Detect which cell encompasses the target text, then output its [X, Y] center coordinate. 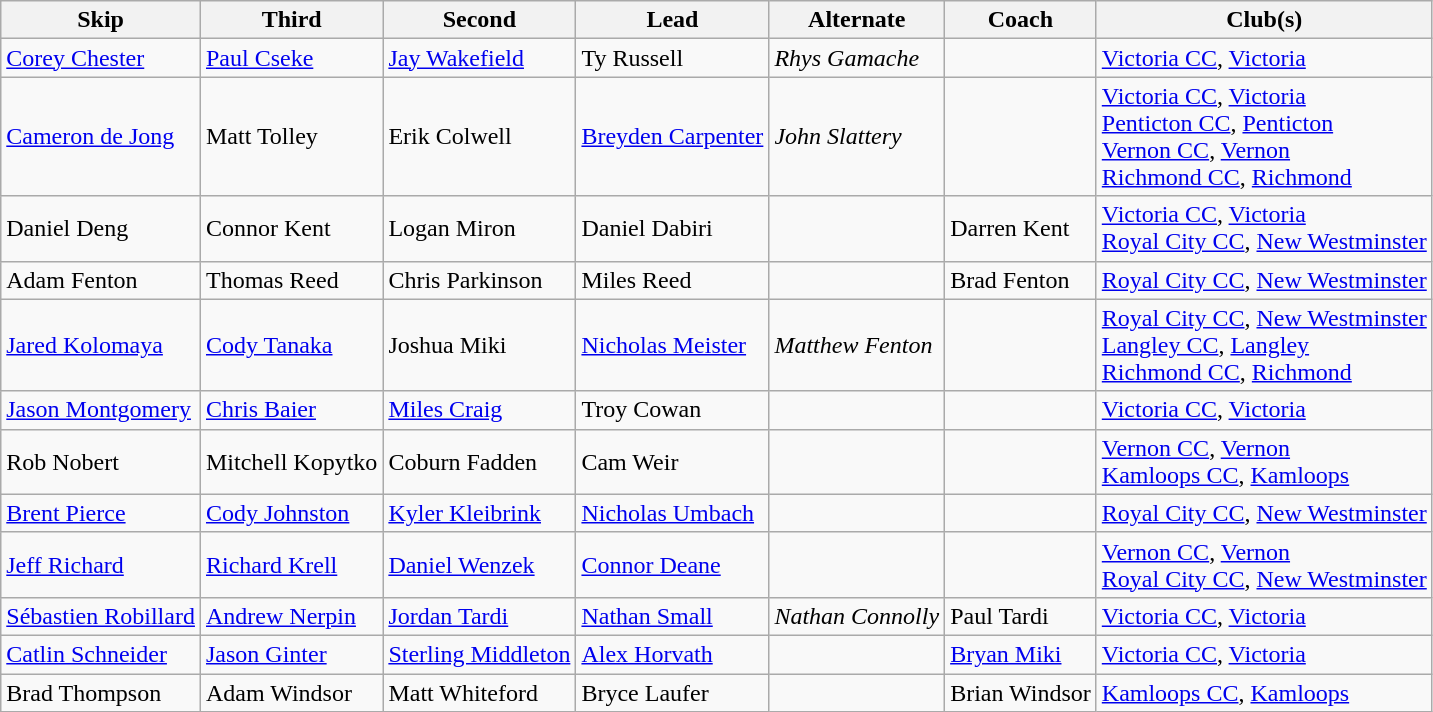
Breyden Carpenter [672, 136]
Connor Deane [672, 564]
Connor Kent [291, 228]
Brad Fenton [1021, 280]
Alternate [857, 20]
Kamloops CC, Kamloops [1264, 693]
Cody Tanaka [291, 345]
Brian Windsor [1021, 693]
Coach [1021, 20]
Lead [672, 20]
Adam Windsor [291, 693]
Jason Ginter [291, 654]
Jay Wakefield [480, 58]
Adam Fenton [101, 280]
Jason Montgomery [101, 410]
Bryce Laufer [672, 693]
Miles Craig [480, 410]
Cody Johnston [291, 513]
Joshua Miki [480, 345]
Erik Colwell [480, 136]
Cameron de Jong [101, 136]
Chris Parkinson [480, 280]
Matt Whiteford [480, 693]
John Slattery [857, 136]
Club(s) [1264, 20]
Rhys Gamache [857, 58]
Victoria CC, Victoria Royal City CC, New Westminster [1264, 228]
Coburn Fadden [480, 462]
Rob Nobert [101, 462]
Royal City CC, New Westminster Langley CC, Langley Richmond CC, Richmond [1264, 345]
Alex Horvath [672, 654]
Nathan Connolly [857, 616]
Daniel Deng [101, 228]
Miles Reed [672, 280]
Daniel Dabiri [672, 228]
Kyler Kleibrink [480, 513]
Cam Weir [672, 462]
Matt Tolley [291, 136]
Paul Tardi [1021, 616]
Corey Chester [101, 58]
Chris Baier [291, 410]
Second [480, 20]
Darren Kent [1021, 228]
Sébastien Robillard [101, 616]
Paul Cseke [291, 58]
Jordan Tardi [480, 616]
Brad Thompson [101, 693]
Thomas Reed [291, 280]
Third [291, 20]
Nicholas Meister [672, 345]
Daniel Wenzek [480, 564]
Victoria CC, Victoria Penticton CC, Penticton Vernon CC, Vernon Richmond CC, Richmond [1264, 136]
Bryan Miki [1021, 654]
Troy Cowan [672, 410]
Richard Krell [291, 564]
Skip [101, 20]
Vernon CC, VernonRoyal City CC, New Westminster [1264, 564]
Catlin Schneider [101, 654]
Matthew Fenton [857, 345]
Ty Russell [672, 58]
Jared Kolomaya [101, 345]
Nicholas Umbach [672, 513]
Logan Miron [480, 228]
Jeff Richard [101, 564]
Sterling Middleton [480, 654]
Nathan Small [672, 616]
Brent Pierce [101, 513]
Vernon CC, Vernon Kamloops CC, Kamloops [1264, 462]
Andrew Nerpin [291, 616]
Mitchell Kopytko [291, 462]
